Return the (x, y) coordinate for the center point of the cell that contains the specified text.  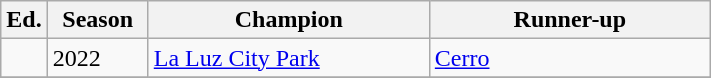
Champion (288, 20)
Cerro (570, 58)
Runner-up (570, 20)
La Luz City Park (288, 58)
Season (98, 20)
2022 (98, 58)
Ed. (24, 20)
